Return the (X, Y) coordinate for the center point of the cell that contains the specified text.  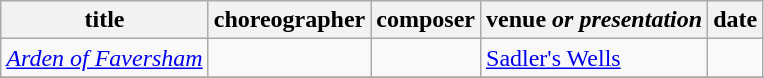
choreographer (290, 20)
title (104, 20)
venue or presentation (594, 20)
Arden of Faversham (104, 58)
date (736, 20)
Sadler's Wells (594, 58)
composer (426, 20)
